Find where the given text appears and provide that cell's center as [x, y] coordinate. 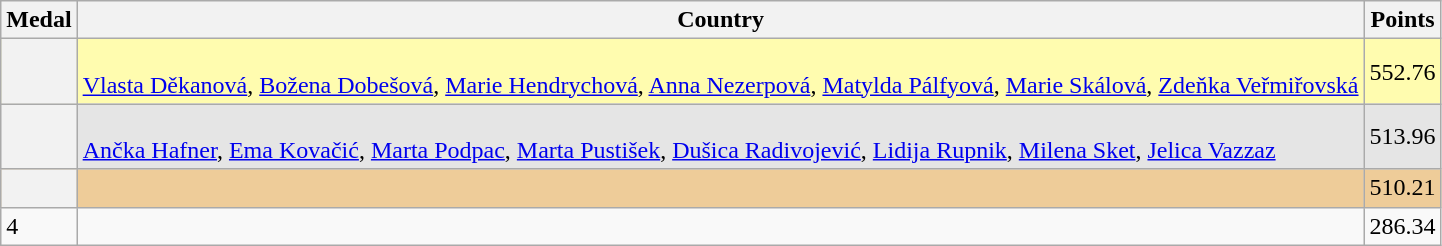
286.34 [1402, 226]
510.21 [1402, 188]
Points [1402, 20]
513.96 [1402, 136]
552.76 [1402, 72]
Ančka Hafner, Ema Kovačić, Marta Podpac, Marta Pustišek, Dušica Radivojević, Lidija Rupnik, Milena Sket, Jelica Vazzaz [720, 136]
Vlasta Děkanová, Božena Dobešová, Marie Hendrychová, Anna Nezerpová, Matylda Pálfyová, Marie Skálová, Zdeňka Veřmiřovská [720, 72]
Medal [39, 20]
Country [720, 20]
4 [39, 226]
